Detect which cell encompasses the target text, then output its [X, Y] center coordinate. 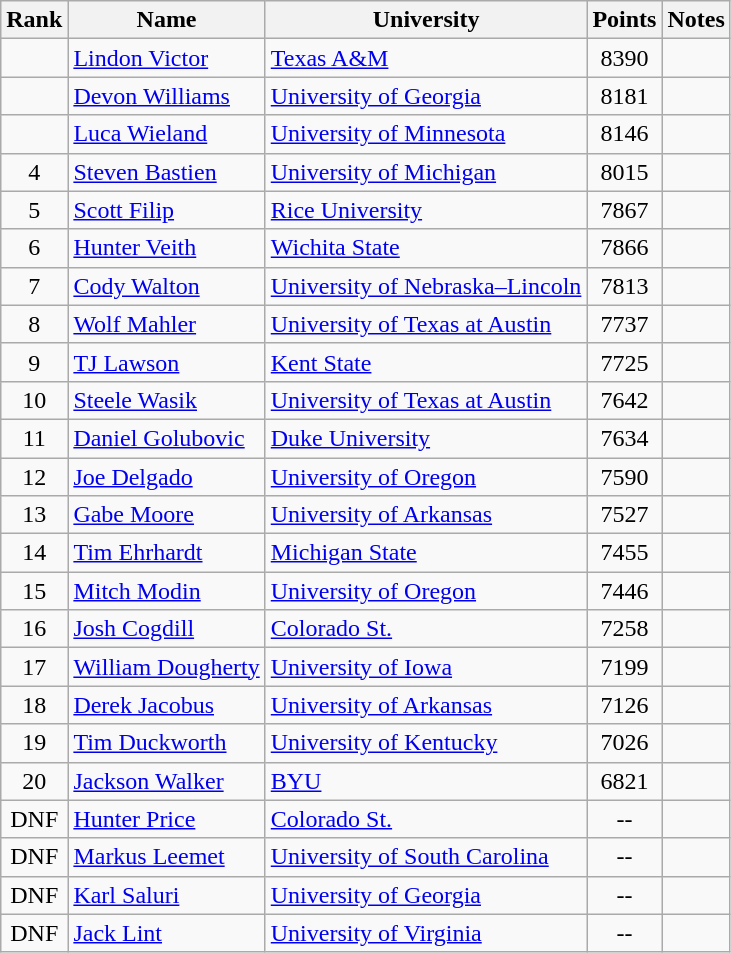
7867 [624, 210]
TJ Lawson [166, 362]
7446 [624, 591]
Markus Leemet [166, 857]
Tim Ehrhardt [166, 553]
13 [34, 515]
8146 [624, 134]
17 [34, 667]
University of South Carolina [426, 857]
University of Michigan [426, 172]
Devon Williams [166, 96]
University of Kentucky [426, 743]
7126 [624, 705]
Daniel Golubovic [166, 438]
Tim Duckworth [166, 743]
Notes [696, 20]
14 [34, 553]
Hunter Veith [166, 248]
16 [34, 629]
Duke University [426, 438]
18 [34, 705]
Texas A&M [426, 58]
Name [166, 20]
10 [34, 400]
Josh Cogdill [166, 629]
Rank [34, 20]
7737 [624, 324]
8181 [624, 96]
Points [624, 20]
5 [34, 210]
Kent State [426, 362]
11 [34, 438]
BYU [426, 781]
6 [34, 248]
Karl Saluri [166, 895]
Hunter Price [166, 819]
8390 [624, 58]
University of Minnesota [426, 134]
Gabe Moore [166, 515]
12 [34, 477]
7199 [624, 667]
University [426, 20]
Jack Lint [166, 933]
8015 [624, 172]
Michigan State [426, 553]
Luca Wieland [166, 134]
University of Virginia [426, 933]
20 [34, 781]
7527 [624, 515]
9 [34, 362]
7455 [624, 553]
7258 [624, 629]
19 [34, 743]
7 [34, 286]
7590 [624, 477]
Mitch Modin [166, 591]
Joe Delgado [166, 477]
Jackson Walker [166, 781]
Rice University [426, 210]
Cody Walton [166, 286]
15 [34, 591]
Wichita State [426, 248]
Wolf Mahler [166, 324]
Lindon Victor [166, 58]
Steele Wasik [166, 400]
University of Nebraska–Lincoln [426, 286]
6821 [624, 781]
7642 [624, 400]
7866 [624, 248]
Steven Bastien [166, 172]
7813 [624, 286]
William Dougherty [166, 667]
7026 [624, 743]
7634 [624, 438]
Derek Jacobus [166, 705]
7725 [624, 362]
4 [34, 172]
University of Iowa [426, 667]
Scott Filip [166, 210]
8 [34, 324]
